Search for the cell housing the specified text and yield its [x, y] center coordinate. 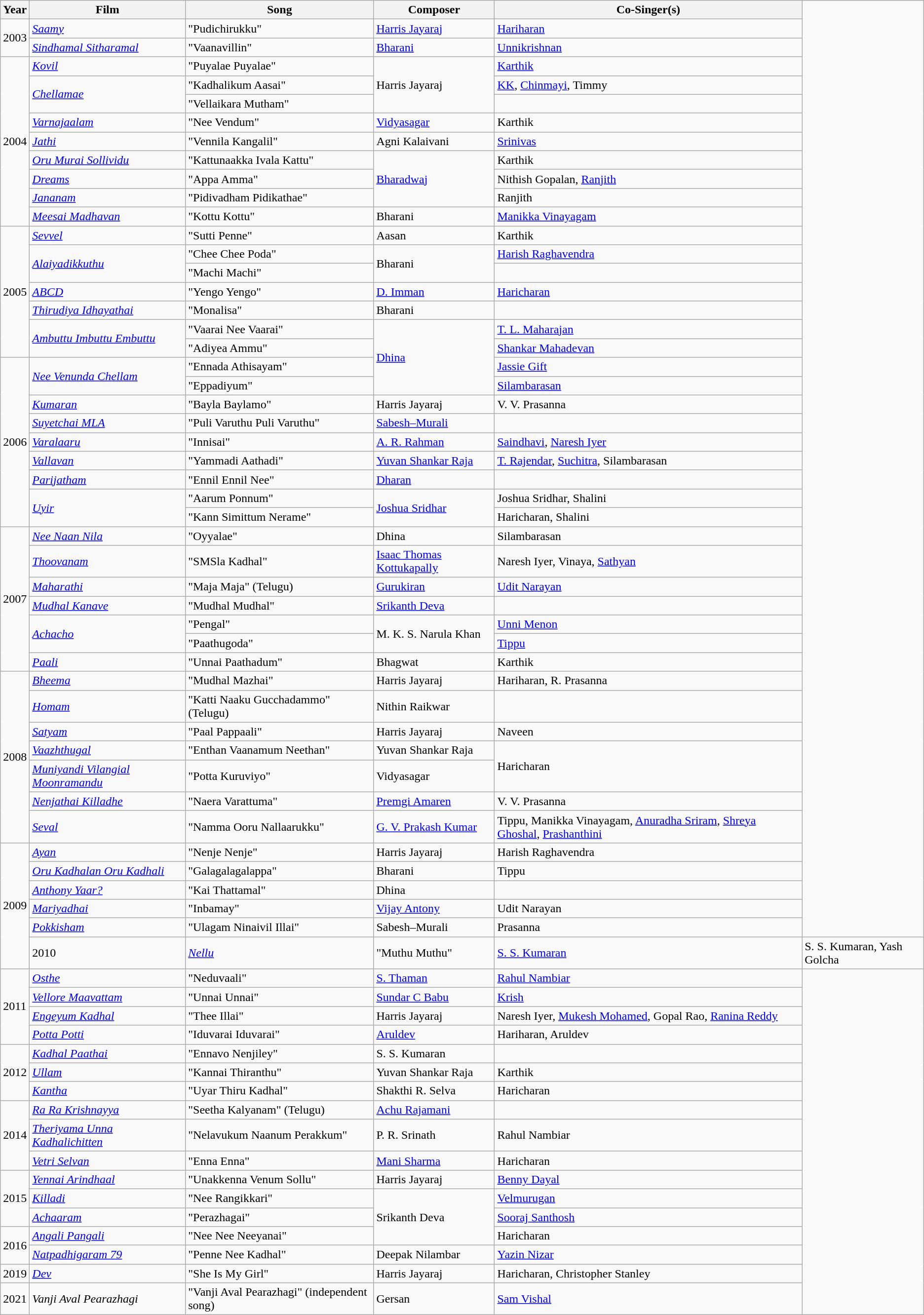
"Naera Varattuma" [279, 801]
"Mudhal Mudhal" [279, 606]
Muniyandi Vilangial Moonramandu [108, 776]
Mariyadhai [108, 909]
Benny Dayal [649, 1179]
Nithin Raikwar [434, 706]
2012 [15, 1072]
Velmurugan [649, 1198]
"Maja Maja" (Telugu) [279, 587]
"Penne Nee Kadhal" [279, 1255]
"Ennil Ennil Nee" [279, 479]
Shankar Mahadevan [649, 348]
"Potta Kuruviyo" [279, 776]
2008 [15, 757]
Unnikrishnan [649, 47]
Meesai Madhavan [108, 216]
Aasan [434, 235]
Ambuttu Imbuttu Embuttu [108, 339]
Hariharan, R. Prasanna [649, 681]
Maharathi [108, 587]
"Vanji Aval Pearazhagi" (independent song) [279, 1299]
"Puyalae Puyalae" [279, 66]
Thoovanam [108, 562]
Premgi Amaren [434, 801]
"Vaanavillin" [279, 47]
Paali [108, 662]
Jassie Gift [649, 367]
"Innisai" [279, 442]
Song [279, 10]
"Oyyalae" [279, 536]
T. Rajendar, Suchitra, Silambarasan [649, 461]
2007 [15, 598]
Vanji Aval Pearazhagi [108, 1299]
Satyam [108, 732]
"Enthan Vaanamum Neethan" [279, 750]
"Sutti Penne" [279, 235]
Saindhavi, Naresh Iyer [649, 442]
Varalaaru [108, 442]
Jathi [108, 141]
2004 [15, 141]
"Unakkenna Venum Sollu" [279, 1179]
"Uyar Thiru Kadhal" [279, 1091]
Yazin Nizar [649, 1255]
"Galagalagalappa" [279, 871]
Mudhal Kanave [108, 606]
Vallavan [108, 461]
"Ulagam Ninaivil Illai" [279, 928]
"Ennavo Nenjiley" [279, 1053]
Bharadwaj [434, 179]
"Kann Simittum Nerame" [279, 517]
Uyir [108, 507]
Saamy [108, 29]
"Kadhalikum Aasai" [279, 85]
"Mudhal Mazhai" [279, 681]
"Kattunaakka Ivala Kattu" [279, 160]
Achaaram [108, 1217]
KK, Chinmayi, Timmy [649, 85]
Naresh Iyer, Vinaya, Sathyan [649, 562]
"Adiyea Ammu" [279, 348]
Natpadhigaram 79 [108, 1255]
Alaiyadikkuthu [108, 264]
"Neduvaali" [279, 978]
Vijay Antony [434, 909]
Potta Potti [108, 1035]
Agni Kalaivani [434, 141]
Joshua Sridhar, Shalini [649, 498]
D. Imman [434, 292]
"Unnai Unnai" [279, 997]
Gersan [434, 1299]
"Bayla Baylamo" [279, 404]
A. R. Rahman [434, 442]
"Nee Nee Neeyanai" [279, 1236]
"Monalisa" [279, 310]
Chellamae [108, 94]
2009 [15, 905]
Kantha [108, 1091]
P. R. Srinath [434, 1135]
"Nee Vendum" [279, 122]
"Appa Amma" [279, 179]
"Eppadiyum" [279, 386]
2006 [15, 442]
Sam Vishal [649, 1299]
Naveen [649, 732]
Haricharan, Shalini [649, 517]
T. L. Maharajan [649, 329]
Bhagwat [434, 662]
2016 [15, 1245]
Varnajaalam [108, 122]
Sooraj Santhosh [649, 1217]
"Kottu Kottu" [279, 216]
Nithish Gopalan, Ranjith [649, 179]
"Ennada Athisayam" [279, 367]
Gurukiran [434, 587]
Kovil [108, 66]
2019 [15, 1274]
Hariharan [649, 29]
Kadhal Paathai [108, 1053]
Seval [108, 826]
Oru Murai Sollividu [108, 160]
"Iduvarai Iduvarai" [279, 1035]
Isaac Thomas Kottukapally [434, 562]
Dharan [434, 479]
"Chee Chee Poda" [279, 254]
"Pidivadham Pidikathae" [279, 197]
Joshua Sridhar [434, 507]
Film [108, 10]
"Aarum Ponnum" [279, 498]
Shakthi R. Selva [434, 1091]
"Machi Machi" [279, 273]
Composer [434, 10]
"Kannai Thiranthu" [279, 1072]
"SMSla Kadhal" [279, 562]
2021 [15, 1299]
2011 [15, 1006]
Srinivas [649, 141]
"Unnai Paathadum" [279, 662]
G. V. Prakash Kumar [434, 826]
Thirudiya Idhayathai [108, 310]
2014 [15, 1135]
Manikka Vinayagam [649, 216]
"Puli Varuthu Puli Varuthu" [279, 423]
S. Thaman [434, 978]
Osthe [108, 978]
Prasanna [649, 928]
"Yengo Yengo" [279, 292]
Krish [649, 997]
Vaazhthugal [108, 750]
Deepak Nilambar [434, 1255]
Haricharan, Christopher Stanley [649, 1274]
S. S. Kumaran, Yash Golcha [863, 953]
Sevvel [108, 235]
Vetri Selvan [108, 1160]
Ra Ra Krishnayya [108, 1110]
2015 [15, 1198]
Achu Rajamani [434, 1110]
"Kai Thattamal" [279, 890]
Suyetchai MLA [108, 423]
Nee Naan Nila [108, 536]
"Inbamay" [279, 909]
"Seetha Kalyanam" (Telugu) [279, 1110]
Parijatham [108, 479]
Nee Venunda Chellam [108, 376]
Co-Singer(s) [649, 10]
"Vellaikara Mutham" [279, 104]
Homam [108, 706]
"Katti Naaku Gucchadammo" (Telugu) [279, 706]
Mani Sharma [434, 1160]
"Paal Pappaali" [279, 732]
"Yammadi Aathadi" [279, 461]
"Pudichirukku" [279, 29]
Dreams [108, 179]
Hariharan, Aruldev [649, 1035]
"Perazhagai" [279, 1217]
Ullam [108, 1072]
M. K. S. Narula Khan [434, 634]
Kumaran [108, 404]
Engeyum Kadhal [108, 1016]
"Nelavukum Naanum Perakkum" [279, 1135]
Tippu, Manikka Vinayagam, Anuradha Sriram, Shreya Ghoshal, Prashanthini [649, 826]
Year [15, 10]
2005 [15, 292]
"Thee Illai" [279, 1016]
Unni Menon [649, 624]
Nellu [279, 953]
Pokkisham [108, 928]
2010 [108, 953]
2003 [15, 38]
Dev [108, 1274]
Naresh Iyer, Mukesh Mohamed, Gopal Rao, Ranina Reddy [649, 1016]
"Enna Enna" [279, 1160]
Oru Kadhalan Oru Kadhali [108, 871]
"Vennila Kangalil" [279, 141]
"Namma Ooru Nallaarukku" [279, 826]
"She Is My Girl" [279, 1274]
ABCD [108, 292]
Achacho [108, 634]
Aruldev [434, 1035]
"Nenje Nenje" [279, 852]
Theriyama Unna Kadhalichitten [108, 1135]
"Nee Rangikkari" [279, 1198]
"Vaarai Nee Vaarai" [279, 329]
Anthony Yaar? [108, 890]
"Pengal" [279, 624]
Sindhamal Sitharamal [108, 47]
Ranjith [649, 197]
Yennai Arindhaal [108, 1179]
Nenjathai Killadhe [108, 801]
Angali Pangali [108, 1236]
Sundar C Babu [434, 997]
Bheema [108, 681]
Killadi [108, 1198]
Jananam [108, 197]
"Muthu Muthu" [434, 953]
Vellore Maavattam [108, 997]
Ayan [108, 852]
"Paathugoda" [279, 643]
